Provide the (X, Y) coordinate of the cell's center where the given text is located.  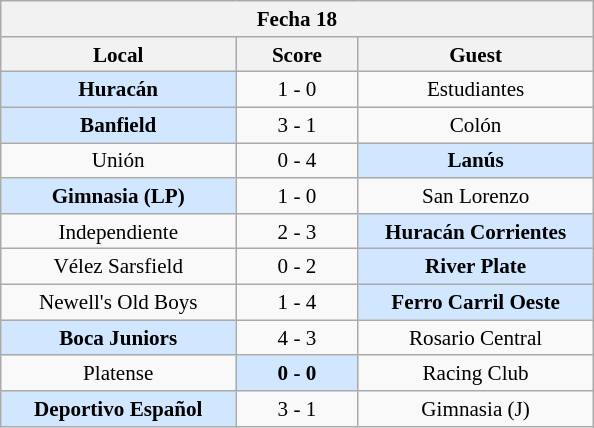
2 - 3 (297, 230)
Boca Juniors (118, 338)
Local (118, 54)
Newell's Old Boys (118, 302)
Vélez Sarsfield (118, 266)
Racing Club (476, 372)
0 - 0 (297, 372)
Unión (118, 160)
Fecha 18 (297, 18)
Rosario Central (476, 338)
Score (297, 54)
Estudiantes (476, 90)
San Lorenzo (476, 196)
4 - 3 (297, 338)
Deportivo Español (118, 408)
Guest (476, 54)
0 - 4 (297, 160)
Colón (476, 124)
Banfield (118, 124)
Huracán (118, 90)
Lanús (476, 160)
Gimnasia (J) (476, 408)
0 - 2 (297, 266)
Gimnasia (LP) (118, 196)
1 - 4 (297, 302)
River Plate (476, 266)
Huracán Corrientes (476, 230)
Ferro Carril Oeste (476, 302)
Independiente (118, 230)
Platense (118, 372)
